Detect which cell encompasses the target text, then output its (X, Y) center coordinate. 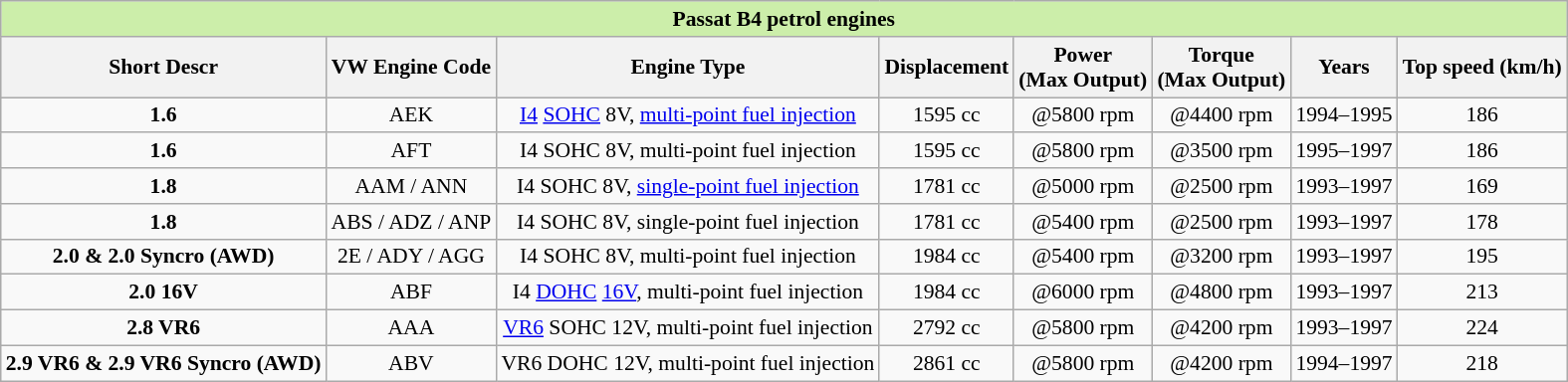
2792 cc (946, 328)
@3200 rpm (1221, 257)
VR6 SOHC 12V, multi-point fuel injection (687, 328)
@4400 rpm (1221, 115)
2.0 & 2.0 Syncro (AWD) (163, 257)
213 (1482, 292)
1994–1995 (1344, 115)
VW Engine Code (410, 68)
AEK (410, 115)
Engine Type (687, 68)
ABS / ADZ / ANP (410, 222)
169 (1482, 186)
178 (1482, 222)
Torque (Max Output) (1221, 68)
Displacement (946, 68)
@4800 rpm (1221, 292)
AAA (410, 328)
2861 cc (946, 363)
@3500 rpm (1221, 151)
Power (Max Output) (1083, 68)
2.0 16V (163, 292)
1994–1997 (1344, 363)
Short Descr (163, 68)
2.9 VR6 & 2.9 VR6 Syncro (AWD) (163, 363)
2E / ADY / AGG (410, 257)
@6000 rpm (1083, 292)
218 (1482, 363)
I4 DOHC 16V, multi-point fuel injection (687, 292)
AFT (410, 151)
Years (1344, 68)
ABV (410, 363)
Passat B4 petrol engines (784, 19)
ABF (410, 292)
Top speed (km/h) (1482, 68)
224 (1482, 328)
2.8 VR6 (163, 328)
AAM / ANN (410, 186)
195 (1482, 257)
VR6 DOHC 12V, multi-point fuel injection (687, 363)
@5000 rpm (1083, 186)
1995–1997 (1344, 151)
